Output the (x, y) coordinate of the center of the cell containing the given text.  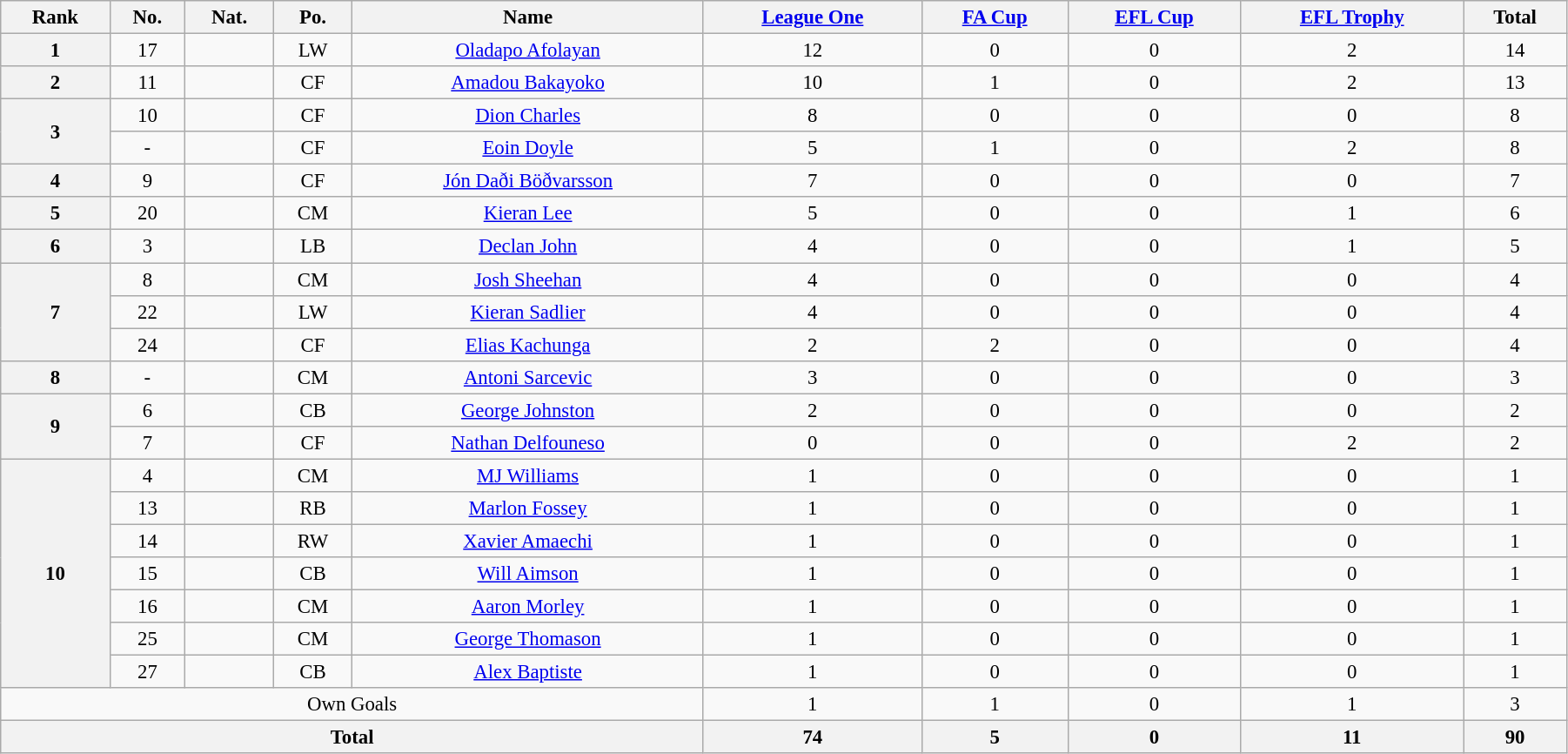
Nathan Delfouneso (528, 443)
Declan John (528, 246)
Aaron Morley (528, 607)
Eoin Doyle (528, 148)
Po. (312, 17)
LB (312, 246)
15 (148, 574)
Alex Baptiste (528, 672)
George Johnston (528, 410)
RW (312, 541)
Amadou Bakayoko (528, 83)
22 (148, 312)
FA Cup (995, 17)
Marlon Fossey (528, 508)
George Thomason (528, 639)
No. (148, 17)
16 (148, 607)
MJ Williams (528, 475)
Own Goals (352, 704)
Name (528, 17)
90 (1516, 737)
17 (148, 50)
Oladapo Afolayan (528, 50)
RB (312, 508)
Xavier Amaechi (528, 541)
League One (813, 17)
EFL Cup (1154, 17)
EFL Trophy (1352, 17)
Josh Sheehan (528, 279)
Nat. (230, 17)
24 (148, 345)
Elias Kachunga (528, 345)
Kieran Sadlier (528, 312)
Will Aimson (528, 574)
Rank (56, 17)
Jón Daði Böðvarsson (528, 181)
20 (148, 213)
Dion Charles (528, 116)
25 (148, 639)
27 (148, 672)
Antoni Sarcevic (528, 377)
12 (813, 50)
74 (813, 737)
Kieran Lee (528, 213)
